Output the [X, Y] coordinate of the center of the cell containing the given text.  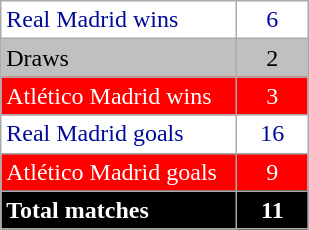
11 [272, 210]
3 [272, 96]
Atlético Madrid goals [119, 172]
16 [272, 134]
2 [272, 58]
Real Madrid wins [119, 20]
Real Madrid goals [119, 134]
Total matches [119, 210]
Atlético Madrid wins [119, 96]
9 [272, 172]
Draws [119, 58]
6 [272, 20]
